Identify which cell holds the provided text, then report its (x, y) central coordinate. 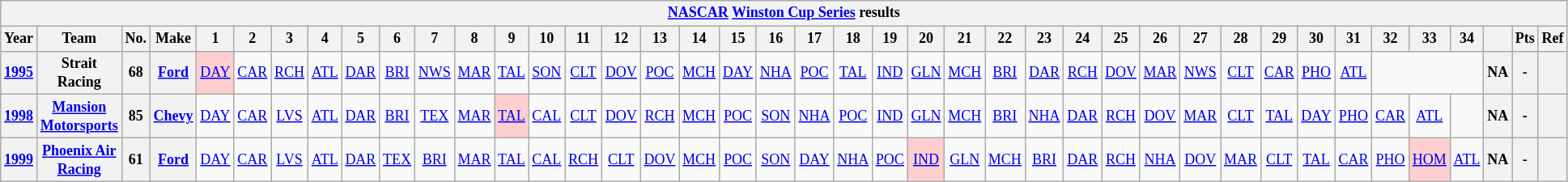
HOM (1430, 159)
7 (434, 39)
6 (397, 39)
20 (926, 39)
18 (853, 39)
16 (776, 39)
28 (1241, 39)
8 (474, 39)
1995 (19, 73)
31 (1353, 39)
9 (512, 39)
2 (253, 39)
34 (1467, 39)
4 (325, 39)
23 (1044, 39)
25 (1121, 39)
Ref (1553, 39)
85 (136, 116)
13 (660, 39)
Make (173, 39)
68 (136, 73)
14 (699, 39)
30 (1316, 39)
Chevy (173, 116)
Strait Racing (79, 73)
Pts (1525, 39)
3 (290, 39)
Phoenix Air Racing (79, 159)
1999 (19, 159)
32 (1391, 39)
21 (965, 39)
22 (1005, 39)
12 (621, 39)
1 (215, 39)
24 (1083, 39)
NASCAR Winston Cup Series results (784, 13)
27 (1200, 39)
No. (136, 39)
17 (814, 39)
1998 (19, 116)
10 (547, 39)
Team (79, 39)
15 (737, 39)
Mansion Motorsports (79, 116)
Year (19, 39)
33 (1430, 39)
29 (1279, 39)
5 (361, 39)
26 (1160, 39)
61 (136, 159)
11 (584, 39)
19 (890, 39)
